Capture the cell that displays the provided text and extract its [X, Y] central coordinate. 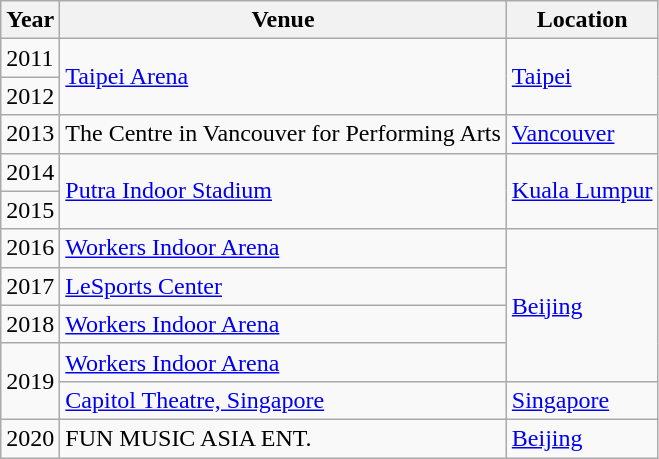
2016 [30, 248]
LeSports Center [284, 286]
Kuala Lumpur [582, 191]
2013 [30, 134]
2018 [30, 324]
Putra Indoor Stadium [284, 191]
2014 [30, 172]
2020 [30, 438]
2015 [30, 210]
2017 [30, 286]
Capitol Theatre, Singapore [284, 400]
The Centre in Vancouver for Performing Arts [284, 134]
2012 [30, 96]
2019 [30, 381]
Venue [284, 20]
Taipei Arena [284, 77]
Taipei [582, 77]
FUN MUSIC ASIA ENT. [284, 438]
Vancouver [582, 134]
Year [30, 20]
2011 [30, 58]
Singapore [582, 400]
Location [582, 20]
